Capture the cell that displays the provided text and extract its (X, Y) central coordinate. 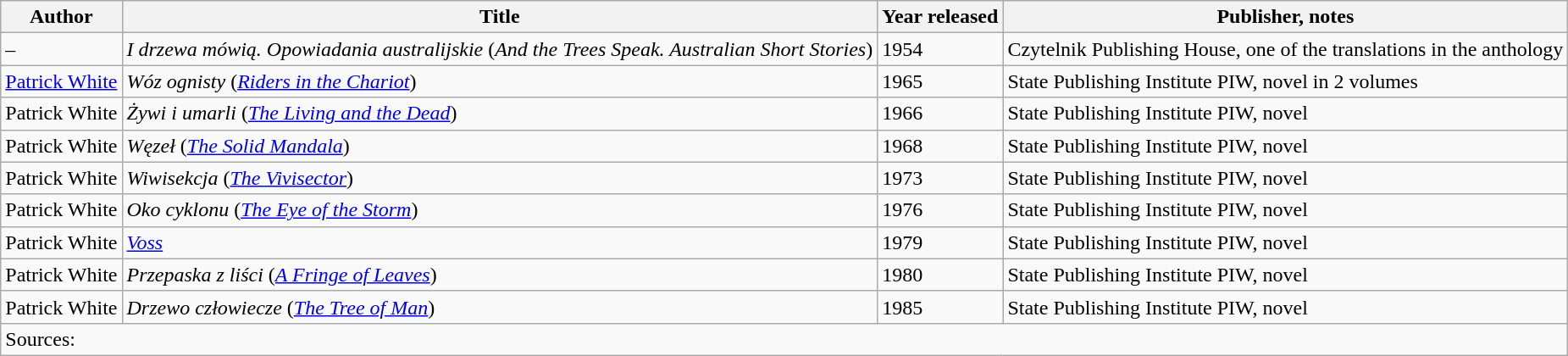
Czytelnik Publishing House, one of the translations in the anthology (1286, 49)
1954 (940, 49)
Sources: (784, 339)
Oko cyklonu (The Eye of the Storm) (500, 210)
Przepaska z liści (A Fringe of Leaves) (500, 275)
Wóz ognisty (Riders in the Chariot) (500, 81)
1985 (940, 307)
1968 (940, 146)
1966 (940, 114)
1980 (940, 275)
1979 (940, 242)
Author (61, 17)
1965 (940, 81)
Voss (500, 242)
Drzewo człowiecze (The Tree of Man) (500, 307)
Year released (940, 17)
I drzewa mówią. Opowiadania australijskie (And the Trees Speak. Australian Short Stories) (500, 49)
State Publishing Institute PIW, novel in 2 volumes (1286, 81)
1976 (940, 210)
Publisher, notes (1286, 17)
Żywi i umarli (The Living and the Dead) (500, 114)
1973 (940, 178)
Wiwisekcja (The Vivisector) (500, 178)
– (61, 49)
Title (500, 17)
Węzeł (The Solid Mandala) (500, 146)
